Return (x, y) of the center of cell containing provided text 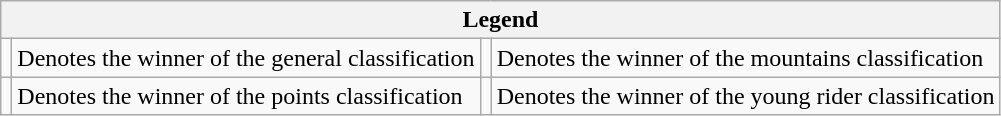
Denotes the winner of the young rider classification (746, 96)
Denotes the winner of the general classification (246, 58)
Denotes the winner of the points classification (246, 96)
Legend (500, 20)
Denotes the winner of the mountains classification (746, 58)
